Provide the [x, y] coordinate of the cell's center where the given text is located.  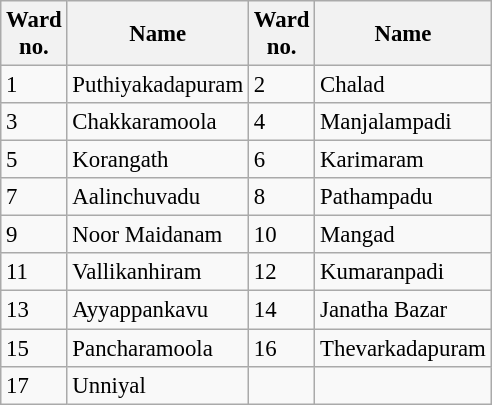
15 [34, 348]
Karimaram [403, 160]
16 [281, 348]
14 [281, 310]
13 [34, 310]
Puthiyakadapuram [158, 85]
Pathampadu [403, 197]
5 [34, 160]
Korangath [158, 160]
17 [34, 385]
Janatha Bazar [403, 310]
3 [34, 122]
Chalad [403, 85]
Vallikanhiram [158, 273]
12 [281, 273]
Kumaranpadi [403, 273]
Chakkaramoola [158, 122]
2 [281, 85]
6 [281, 160]
7 [34, 197]
Thevarkadapuram [403, 348]
Manjalampadi [403, 122]
Mangad [403, 235]
10 [281, 235]
9 [34, 235]
1 [34, 85]
Pancharamoola [158, 348]
8 [281, 197]
Noor Maidanam [158, 235]
4 [281, 122]
Unniyal [158, 385]
11 [34, 273]
Ayyappankavu [158, 310]
Aalinchuvadu [158, 197]
